Output the (x, y) coordinate of the center of the cell containing the given text.  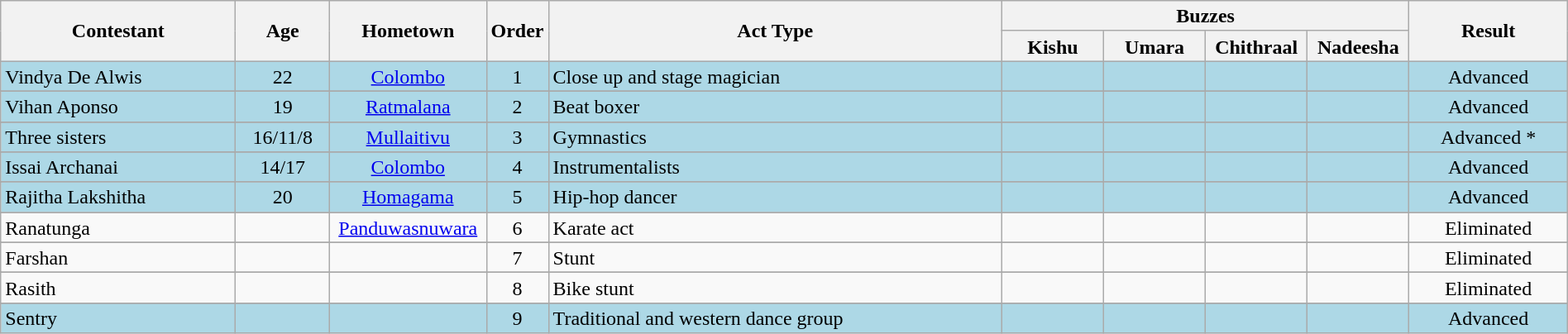
Three sisters (118, 137)
Farshan (118, 258)
Buzzes (1206, 17)
Contestant (118, 31)
7 (518, 258)
5 (518, 197)
Chithraal (1257, 46)
Age (283, 31)
Kishu (1052, 46)
4 (518, 167)
6 (518, 228)
Instrumentalists (775, 167)
Stunt (775, 258)
Issai Archanai (118, 167)
16/11/8 (283, 137)
Mullaitivu (409, 137)
1 (518, 76)
Traditional and western dance group (775, 317)
14/17 (283, 167)
Rajitha Lakshitha (118, 197)
Hometown (409, 31)
Close up and stage magician (775, 76)
Sentry (118, 317)
3 (518, 137)
Karate act (775, 228)
20 (283, 197)
Ranatunga (118, 228)
Vihan Aponso (118, 106)
22 (283, 76)
Umara (1154, 46)
Panduwasnuwara (409, 228)
Result (1489, 31)
2 (518, 106)
Gymnastics (775, 137)
Beat boxer (775, 106)
9 (518, 317)
Advanced * (1489, 137)
Hip-hop dancer (775, 197)
Bike stunt (775, 288)
Order (518, 31)
Homagama (409, 197)
Ratmalana (409, 106)
Vindya De Alwis (118, 76)
Rasith (118, 288)
8 (518, 288)
Nadeesha (1358, 46)
19 (283, 106)
Act Type (775, 31)
